Extract the [x, y] coordinate from the center of the cell holding the provided text.  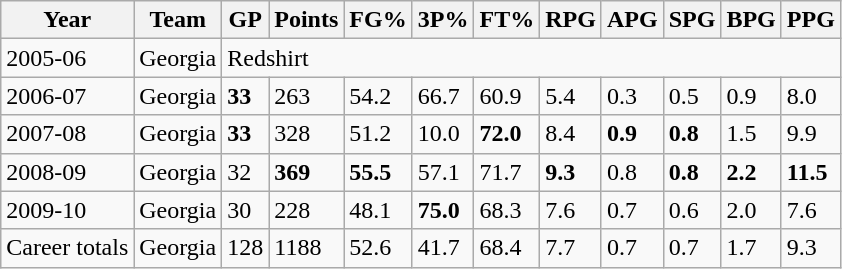
GP [246, 20]
68.3 [507, 210]
2005-06 [68, 58]
54.2 [378, 96]
Team [178, 20]
1.5 [751, 134]
328 [306, 134]
60.9 [507, 96]
75.0 [443, 210]
8.0 [810, 96]
48.1 [378, 210]
SPG [692, 20]
Redshirt [532, 58]
PPG [810, 20]
3P% [443, 20]
2007-08 [68, 134]
41.7 [443, 248]
57.1 [443, 172]
72.0 [507, 134]
RPG [571, 20]
51.2 [378, 134]
9.9 [810, 134]
52.6 [378, 248]
55.5 [378, 172]
10.0 [443, 134]
5.4 [571, 96]
2006-07 [68, 96]
32 [246, 172]
0.3 [632, 96]
2.2 [751, 172]
128 [246, 248]
2.0 [751, 210]
263 [306, 96]
7.7 [571, 248]
0.6 [692, 210]
228 [306, 210]
Points [306, 20]
1188 [306, 248]
Career totals [68, 248]
68.4 [507, 248]
11.5 [810, 172]
1.7 [751, 248]
0.5 [692, 96]
FT% [507, 20]
369 [306, 172]
APG [632, 20]
66.7 [443, 96]
71.7 [507, 172]
FG% [378, 20]
8.4 [571, 134]
Year [68, 20]
2009-10 [68, 210]
2008-09 [68, 172]
BPG [751, 20]
30 [246, 210]
